Return the [x, y] coordinate for the center point of the cell that contains the specified text.  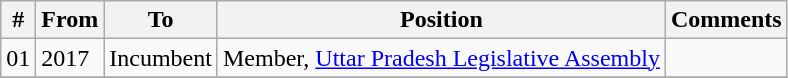
2017 [70, 58]
Position [441, 20]
Comments [726, 20]
Member, Uttar Pradesh Legislative Assembly [441, 58]
01 [18, 58]
From [70, 20]
# [18, 20]
Incumbent [161, 58]
To [161, 20]
